Identify which cell holds the provided text, then report its (x, y) central coordinate. 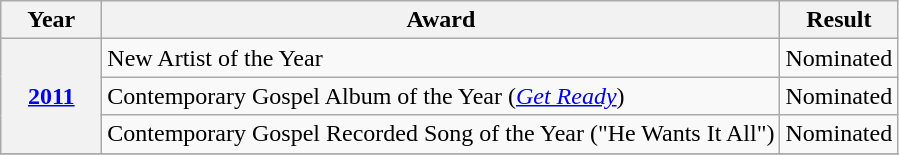
Contemporary Gospel Recorded Song of the Year ("He Wants It All") (441, 134)
Contemporary Gospel Album of the Year (Get Ready) (441, 96)
New Artist of the Year (441, 58)
2011 (52, 96)
Award (441, 20)
Year (52, 20)
Result (839, 20)
